Output the [X, Y] coordinate of the center of the cell containing the given text.  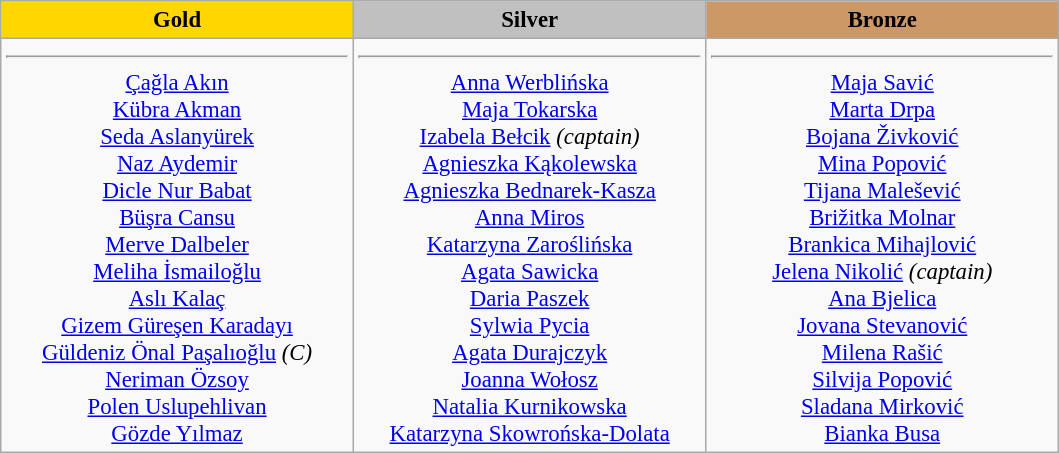
Silver [530, 20]
Bronze [882, 20]
Gold [178, 20]
